Find where the given text appears and provide that cell's center as (x, y) coordinate. 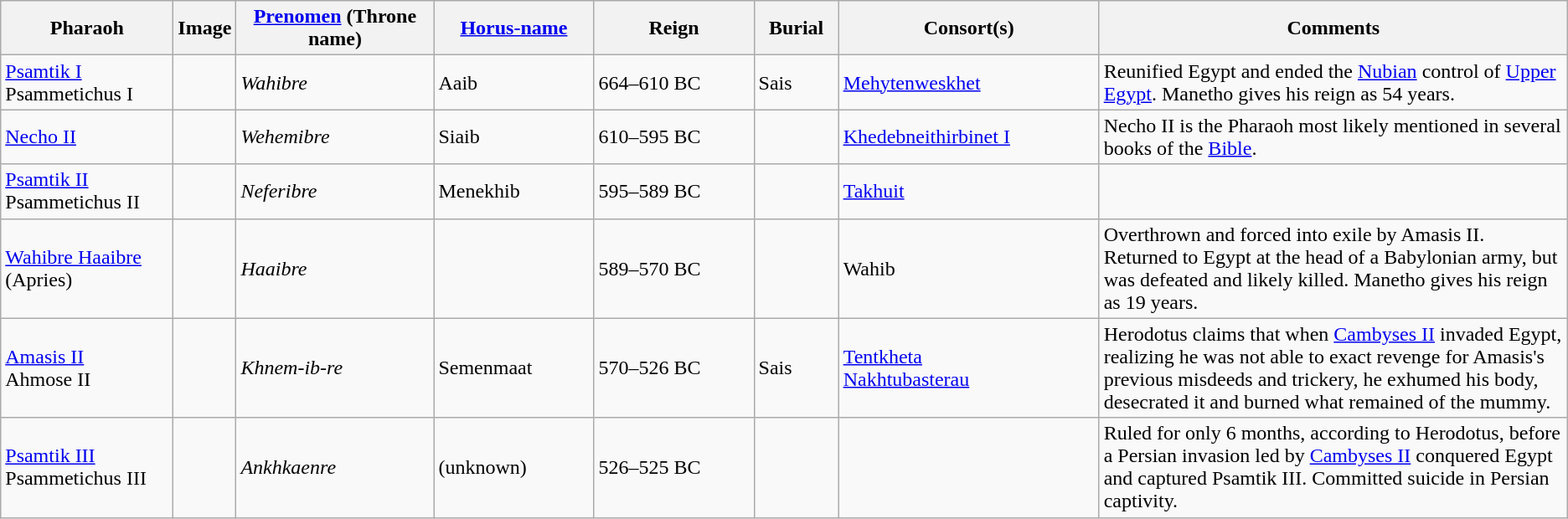
Siaib (514, 137)
Burial (796, 28)
Pharaoh (87, 28)
Khedebneithirbinet I (968, 137)
Tentkheta Nakhtubasterau (968, 368)
589–570 BC (673, 268)
664–610 BC (673, 82)
Necho II is the Pharaoh most likely mentioned in several books of the Bible. (1333, 137)
Amasis IIAhmose II (87, 368)
Wahibre (335, 82)
Reign (673, 28)
Semenmaat (514, 368)
Wahib (968, 268)
Haaibre (335, 268)
Ankhkaenre (335, 467)
Image (204, 28)
Psamtik IIIPsammetichus III (87, 467)
Menekhib (514, 191)
Wehemibre (335, 137)
595–589 BC (673, 191)
Comments (1333, 28)
(unknown) (514, 467)
Reunified Egypt and ended the Nubian control of Upper Egypt. Manetho gives his reign as 54 years. (1333, 82)
Mehytenweskhet (968, 82)
Khnem-ib-re (335, 368)
570–526 BC (673, 368)
Aaib (514, 82)
Psamtik IPsammetichus I (87, 82)
Takhuit (968, 191)
Necho II (87, 137)
Consort(s) (968, 28)
526–525 BC (673, 467)
Prenomen (Throne name) (335, 28)
610–595 BC (673, 137)
Wahibre Haaibre(Apries) (87, 268)
Psamtik IIPsammetichus II (87, 191)
Horus-name (514, 28)
Neferibre (335, 191)
